Pinpoint the cell where the given text exists, returning its (x, y) midpoint coordinate. 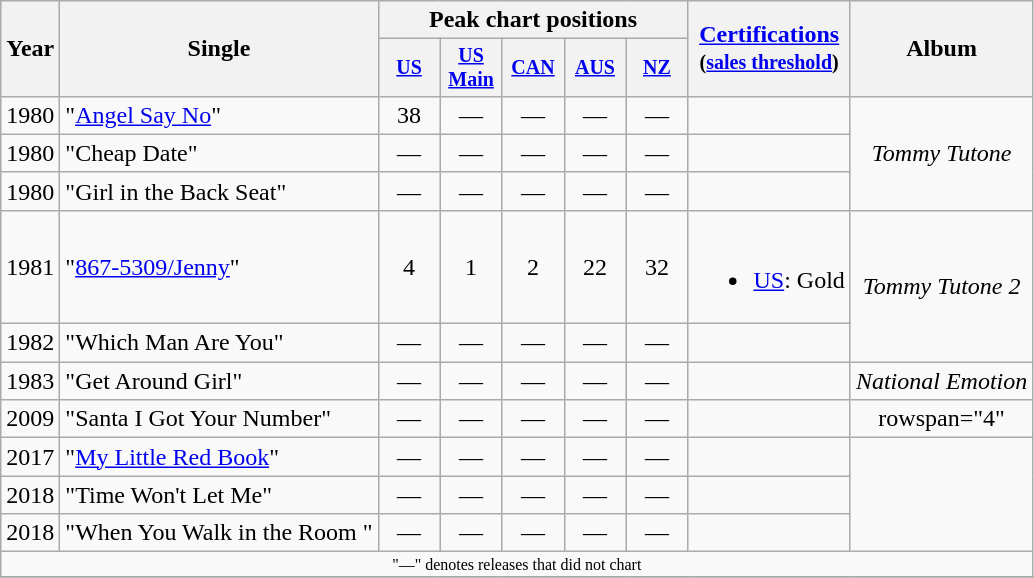
38 (409, 115)
US (409, 68)
"Girl in the Back Seat" (219, 191)
2017 (30, 457)
AUS (595, 68)
NZ (657, 68)
National Emotion (941, 381)
"Get Around Girl" (219, 381)
Single (219, 49)
1983 (30, 381)
"867-5309/Jenny" (219, 266)
"Santa I Got Your Number" (219, 419)
"Which Man Are You" (219, 343)
Year (30, 49)
rowspan="4" (941, 419)
32 (657, 266)
US Main (471, 68)
2009 (30, 419)
"Cheap Date" (219, 153)
US: Gold (769, 266)
Tommy Tutone (941, 153)
"Time Won't Let Me" (219, 495)
"When You Walk in the Room " (219, 533)
Tommy Tutone 2 (941, 286)
CAN (533, 68)
Peak chart positions (533, 20)
1982 (30, 343)
Certifications(sales threshold) (769, 49)
4 (409, 266)
22 (595, 266)
1981 (30, 266)
"My Little Red Book" (219, 457)
Album (941, 49)
2 (533, 266)
1 (471, 266)
"Angel Say No" (219, 115)
"—" denotes releases that did not chart (517, 564)
